Find where the given text appears and provide that cell's center as (X, Y) coordinate. 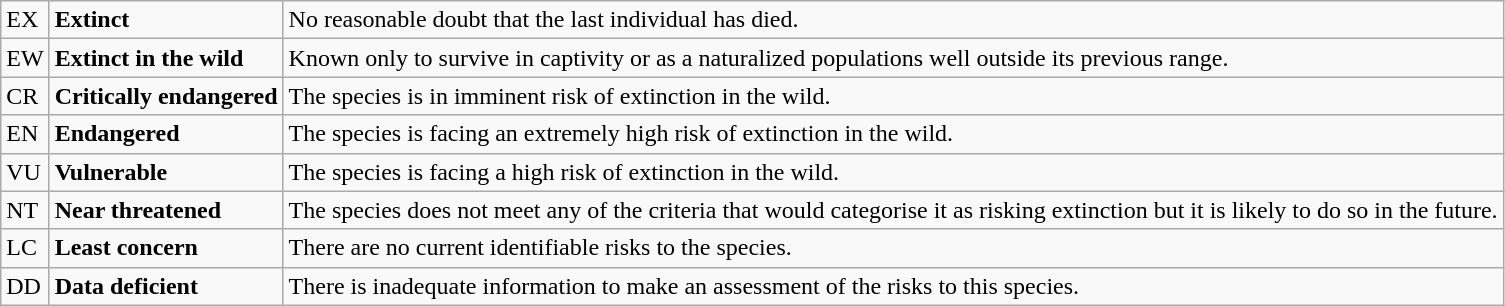
VU (25, 172)
There are no current identifiable risks to the species. (893, 248)
The species does not meet any of the criteria that would categorise it as risking extinction but it is likely to do so in the future. (893, 210)
Least concern (166, 248)
The species is facing a high risk of extinction in the wild. (893, 172)
Known only to survive in captivity or as a naturalized populations well outside its previous range. (893, 58)
The species is in imminent risk of extinction in the wild. (893, 96)
NT (25, 210)
Near threatened (166, 210)
Vulnerable (166, 172)
Data deficient (166, 286)
CR (25, 96)
LC (25, 248)
Extinct in the wild (166, 58)
There is inadequate information to make an assessment of the risks to this species. (893, 286)
Critically endangered (166, 96)
No reasonable doubt that the last individual has died. (893, 20)
Extinct (166, 20)
EW (25, 58)
The species is facing an extremely high risk of extinction in the wild. (893, 134)
Endangered (166, 134)
EN (25, 134)
DD (25, 286)
EX (25, 20)
